Extract the (X, Y) coordinate from the center of the cell holding the provided text.  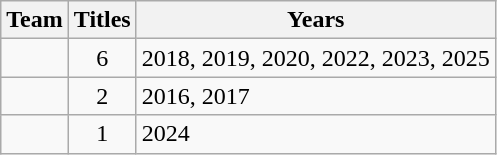
1 (102, 134)
2018, 2019, 2020, 2022, 2023, 2025 (316, 58)
2 (102, 96)
Team (35, 20)
Years (316, 20)
Titles (102, 20)
2016, 2017 (316, 96)
6 (102, 58)
2024 (316, 134)
